Find where the given text appears and provide that cell's center as [X, Y] coordinate. 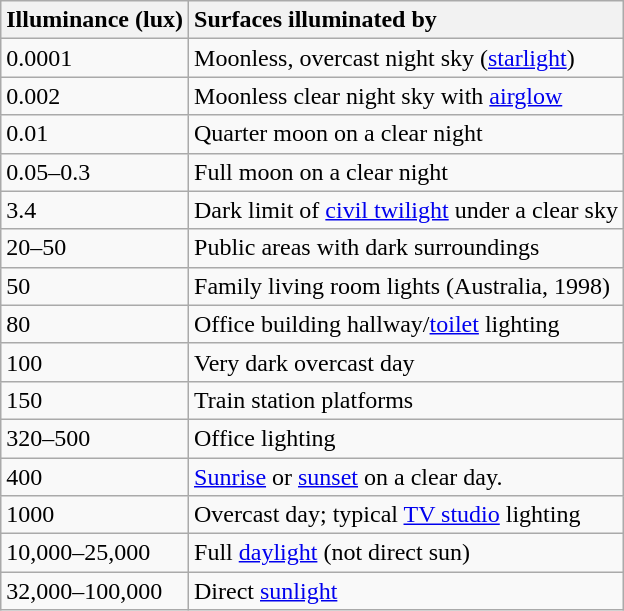
Office lighting [406, 438]
Direct sunlight [406, 591]
320–500 [95, 438]
10,000–25,000 [95, 553]
Illuminance (lux) [95, 20]
1000 [95, 515]
Full daylight (not direct sun) [406, 553]
Moonless, overcast night sky (starlight) [406, 58]
Dark limit of civil twilight under a clear sky [406, 210]
Public areas with dark surroundings [406, 248]
0.0001 [95, 58]
Office building hallway/toilet lighting [406, 324]
Very dark overcast day [406, 362]
Surfaces illuminated by [406, 20]
0.01 [95, 134]
150 [95, 400]
Overcast day; typical TV studio lighting [406, 515]
20–50 [95, 248]
Sunrise or sunset on a clear day. [406, 477]
0.05–0.3 [95, 172]
50 [95, 286]
Moonless clear night sky with airglow [406, 96]
3.4 [95, 210]
400 [95, 477]
0.002 [95, 96]
80 [95, 324]
Quarter moon on a clear night [406, 134]
Train station platforms [406, 400]
Full moon on a clear night [406, 172]
Family living room lights (Australia, 1998) [406, 286]
100 [95, 362]
32,000–100,000 [95, 591]
